Pinpoint the cell where the given text exists, returning its [x, y] midpoint coordinate. 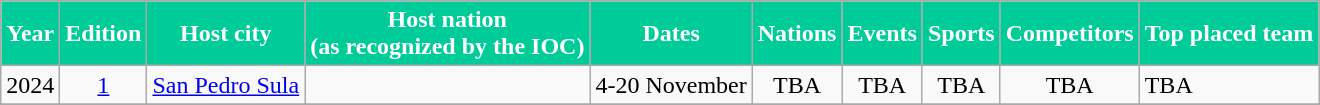
Events [882, 34]
Host city [226, 34]
1 [104, 85]
4-20 November [671, 85]
Host nation(as recognized by the IOC) [448, 34]
2024 [30, 85]
Year [30, 34]
Dates [671, 34]
Top placed team [1229, 34]
Competitors [1070, 34]
Nations [797, 34]
Sports [961, 34]
San Pedro Sula [226, 85]
Edition [104, 34]
